From the cell containing the given text, extract its center point as (X, Y) coordinate. 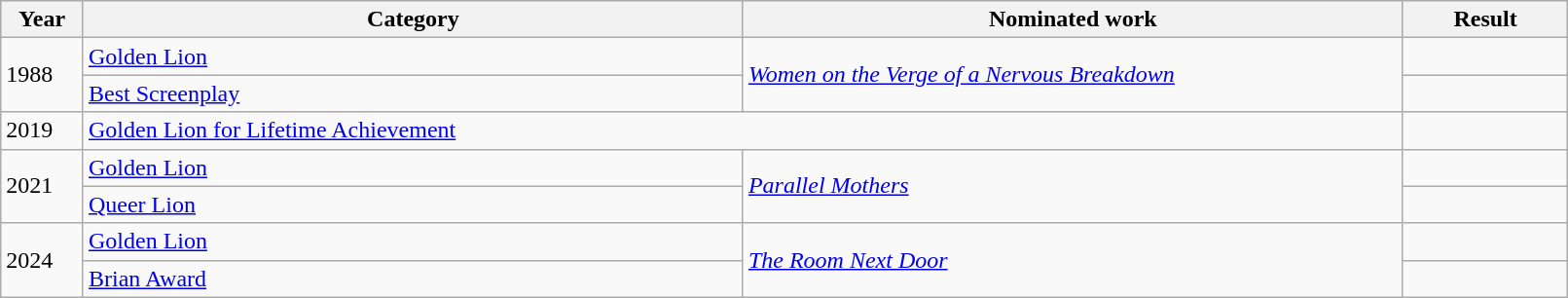
Category (413, 19)
Brian Award (413, 279)
Golden Lion for Lifetime Achievement (743, 130)
Year (43, 19)
1988 (43, 75)
Women on the Verge of a Nervous Breakdown (1073, 75)
2019 (43, 130)
2021 (43, 186)
Queer Lion (413, 205)
Nominated work (1073, 19)
Parallel Mothers (1073, 186)
The Room Next Door (1073, 260)
Result (1485, 19)
2024 (43, 260)
Best Screenplay (413, 93)
